Output the (x, y) coordinate of the center of the cell containing the given text.  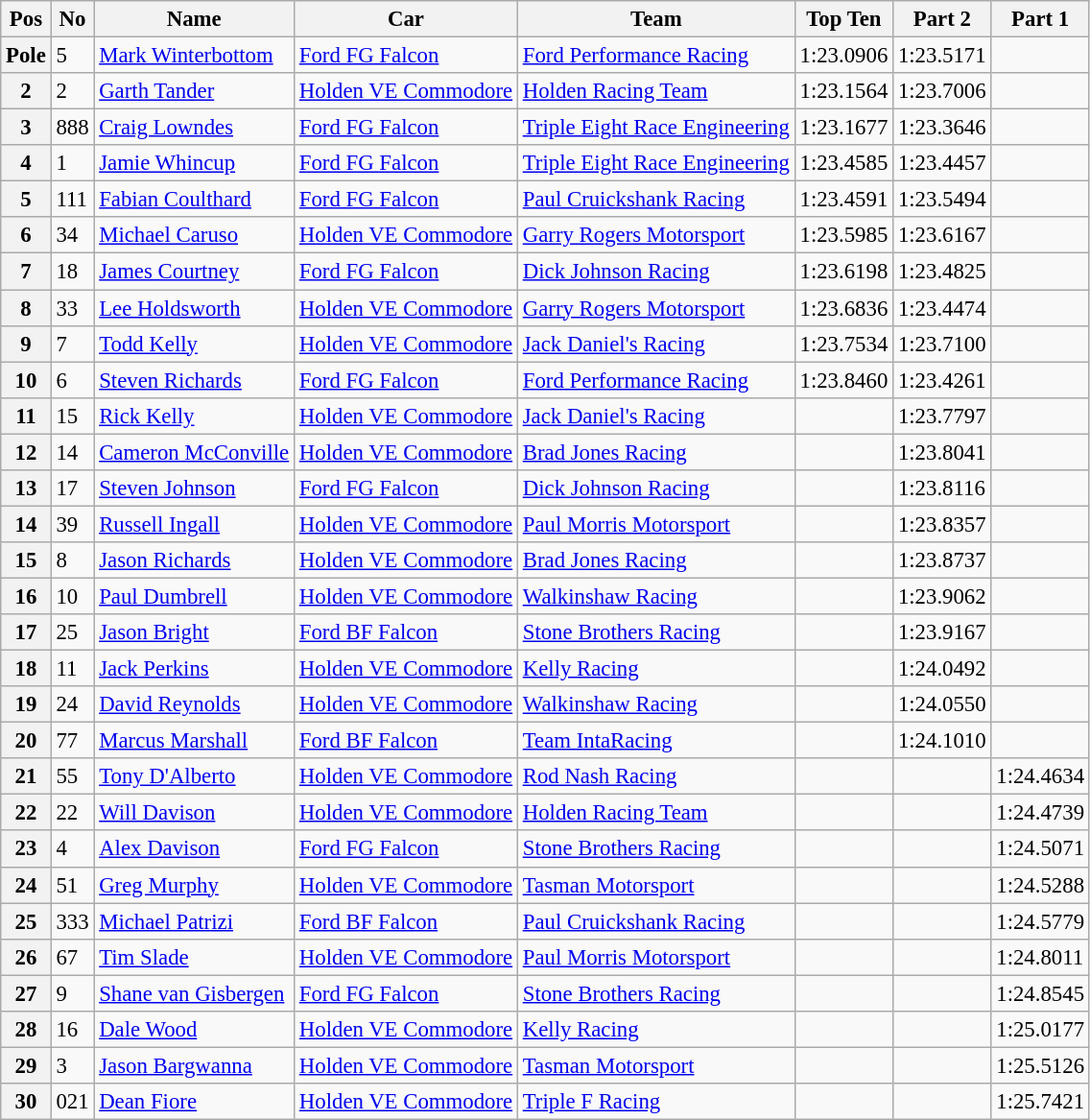
Todd Kelly (194, 344)
20 (26, 741)
1:23.5985 (843, 235)
39 (73, 524)
1:23.4457 (942, 163)
1:23.8116 (942, 489)
1:24.0492 (942, 669)
Alex Davison (194, 849)
1:25.0177 (1040, 1030)
Shane van Gisbergen (194, 993)
Michael Caruso (194, 235)
34 (73, 235)
21 (26, 776)
1:24.8011 (1040, 957)
Garth Tander (194, 91)
67 (73, 957)
1:23.8357 (942, 524)
1:23.1677 (843, 128)
1:23.0906 (843, 56)
Jason Richards (194, 560)
Lee Holdsworth (194, 308)
Marcus Marshall (194, 741)
Team (656, 19)
1:23.5494 (942, 200)
55 (73, 776)
1:23.8737 (942, 560)
Rick Kelly (194, 416)
James Courtney (194, 272)
Jason Bargwanna (194, 1065)
Fabian Coulthard (194, 200)
1:23.6836 (843, 308)
13 (26, 489)
Jason Bright (194, 632)
1:23.8460 (843, 380)
Dale Wood (194, 1030)
19 (26, 704)
1:24.4739 (1040, 813)
77 (73, 741)
51 (73, 885)
Name (194, 19)
1:24.5779 (1040, 921)
Paul Dumbrell (194, 596)
Michael Patrizi (194, 921)
Steven Richards (194, 380)
1:24.1010 (942, 741)
1:23.4474 (942, 308)
Mark Winterbottom (194, 56)
Cameron McConville (194, 452)
1:24.0550 (942, 704)
26 (26, 957)
Pole (26, 56)
1:23.4825 (942, 272)
1:23.1564 (843, 91)
Top Ten (843, 19)
Steven Johnson (194, 489)
1:23.6198 (843, 272)
1:23.4585 (843, 163)
1:25.5126 (1040, 1065)
Car (407, 19)
021 (73, 1102)
Tim Slade (194, 957)
333 (73, 921)
33 (73, 308)
1:23.7797 (942, 416)
David Reynolds (194, 704)
Tony D'Alberto (194, 776)
Will Davison (194, 813)
1:24.5071 (1040, 849)
1:23.6167 (942, 235)
1:24.8545 (1040, 993)
Triple F Racing (656, 1102)
111 (73, 200)
1:23.9167 (942, 632)
Dean Fiore (194, 1102)
Team IntaRacing (656, 741)
1:23.4261 (942, 380)
Pos (26, 19)
1:23.5171 (942, 56)
1:25.7421 (1040, 1102)
Russell Ingall (194, 524)
Rod Nash Racing (656, 776)
888 (73, 128)
30 (26, 1102)
1:23.9062 (942, 596)
Greg Murphy (194, 885)
29 (26, 1065)
1:23.8041 (942, 452)
27 (26, 993)
1:23.7534 (843, 344)
Part 1 (1040, 19)
Jack Perkins (194, 669)
23 (26, 849)
1:23.7100 (942, 344)
No (73, 19)
1:24.4634 (1040, 776)
1:23.3646 (942, 128)
Part 2 (942, 19)
1 (73, 163)
12 (26, 452)
1:23.4591 (843, 200)
1:23.7006 (942, 91)
28 (26, 1030)
1:24.5288 (1040, 885)
Jamie Whincup (194, 163)
Craig Lowndes (194, 128)
